Pinpoint the cell where the given text exists, returning its (X, Y) midpoint coordinate. 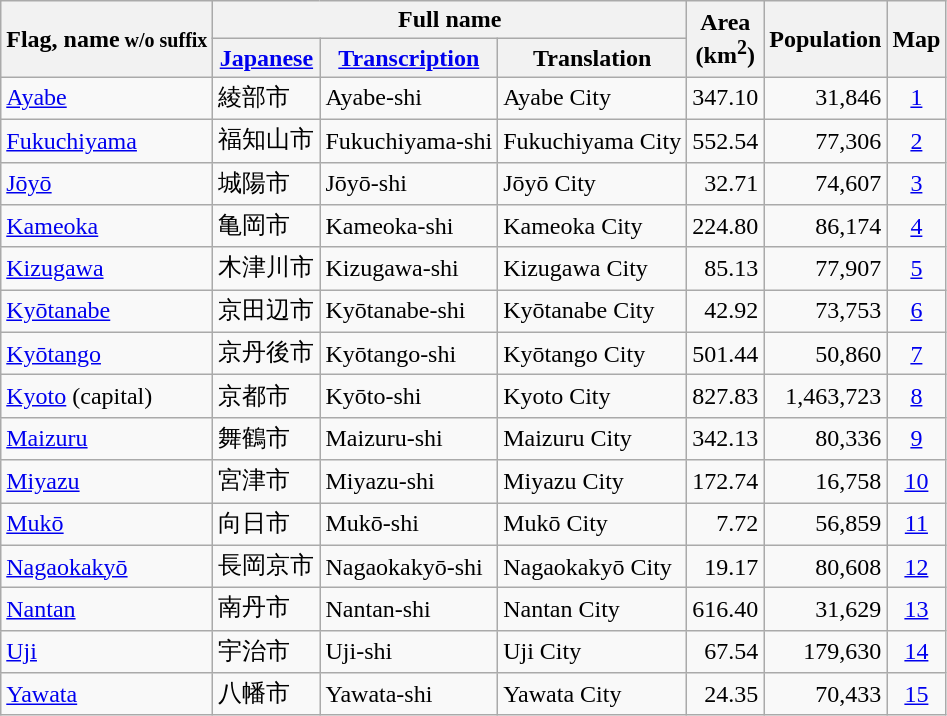
7.72 (726, 524)
Uji-shi (409, 652)
Nagaokakyō (107, 566)
Area (km2) (726, 39)
京田辺市 (266, 312)
24.35 (726, 694)
Jōyō-shi (409, 184)
京丹後市 (266, 354)
Fukuchiyama City (592, 140)
85.13 (726, 268)
501.44 (726, 354)
Nantan-shi (409, 610)
67.54 (726, 652)
7 (916, 354)
Kyoto City (592, 396)
Kizugawa-shi (409, 268)
Kameoka (107, 226)
616.40 (726, 610)
Map (916, 39)
Fukuchiyama-shi (409, 140)
Kyōtango-shi (409, 354)
32.71 (726, 184)
3 (916, 184)
12 (916, 566)
13 (916, 610)
Miyazu-shi (409, 482)
10 (916, 482)
Yawata City (592, 694)
77,306 (826, 140)
Maizuru (107, 438)
舞鶴市 (266, 438)
Transcription (409, 58)
Yawata-shi (409, 694)
9 (916, 438)
Mukō (107, 524)
Nagaokakyō-shi (409, 566)
福知山市 (266, 140)
56,859 (826, 524)
80,608 (826, 566)
347.10 (726, 98)
城陽市 (266, 184)
Ayabe (107, 98)
4 (916, 226)
74,607 (826, 184)
Japanese (266, 58)
長岡京市 (266, 566)
42.92 (726, 312)
86,174 (826, 226)
Kyōtango City (592, 354)
Jōyō City (592, 184)
15 (916, 694)
73,753 (826, 312)
Kyōtanabe-shi (409, 312)
Nagaokakyō City (592, 566)
342.13 (726, 438)
Kizugawa City (592, 268)
Full name (450, 20)
Kameoka City (592, 226)
宇治市 (266, 652)
172.74 (726, 482)
70,433 (826, 694)
Uji City (592, 652)
16,758 (826, 482)
31,629 (826, 610)
南丹市 (266, 610)
5 (916, 268)
224.80 (726, 226)
11 (916, 524)
14 (916, 652)
Jōyō (107, 184)
Nantan (107, 610)
77,907 (826, 268)
80,336 (826, 438)
向日市 (266, 524)
1 (916, 98)
Translation (592, 58)
八幡市 (266, 694)
綾部市 (266, 98)
Fukuchiyama (107, 140)
Kyoto (capital) (107, 396)
Mukō City (592, 524)
Ayabe-shi (409, 98)
827.83 (726, 396)
Flag, name w/o suffix (107, 39)
Kyōto-shi (409, 396)
Kameoka-shi (409, 226)
179,630 (826, 652)
Miyazu (107, 482)
Maizuru City (592, 438)
Maizuru-shi (409, 438)
Population (826, 39)
Kyōtanabe (107, 312)
31,846 (826, 98)
Uji (107, 652)
50,860 (826, 354)
Miyazu City (592, 482)
Mukō-shi (409, 524)
Ayabe City (592, 98)
宮津市 (266, 482)
木津川市 (266, 268)
1,463,723 (826, 396)
8 (916, 396)
552.54 (726, 140)
Kizugawa (107, 268)
Nantan City (592, 610)
Kyōtanabe City (592, 312)
6 (916, 312)
Kyōtango (107, 354)
2 (916, 140)
19.17 (726, 566)
京都市 (266, 396)
亀岡市 (266, 226)
Yawata (107, 694)
